From the cell containing the given text, extract its center point as (x, y) coordinate. 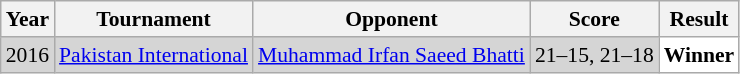
Score (594, 19)
Pakistan International (154, 55)
Muhammad Irfan Saeed Bhatti (392, 55)
2016 (28, 55)
Result (700, 19)
Winner (700, 55)
Opponent (392, 19)
Tournament (154, 19)
Year (28, 19)
21–15, 21–18 (594, 55)
